For the text-containing cell, return its midpoint in [X, Y] coordinate format. 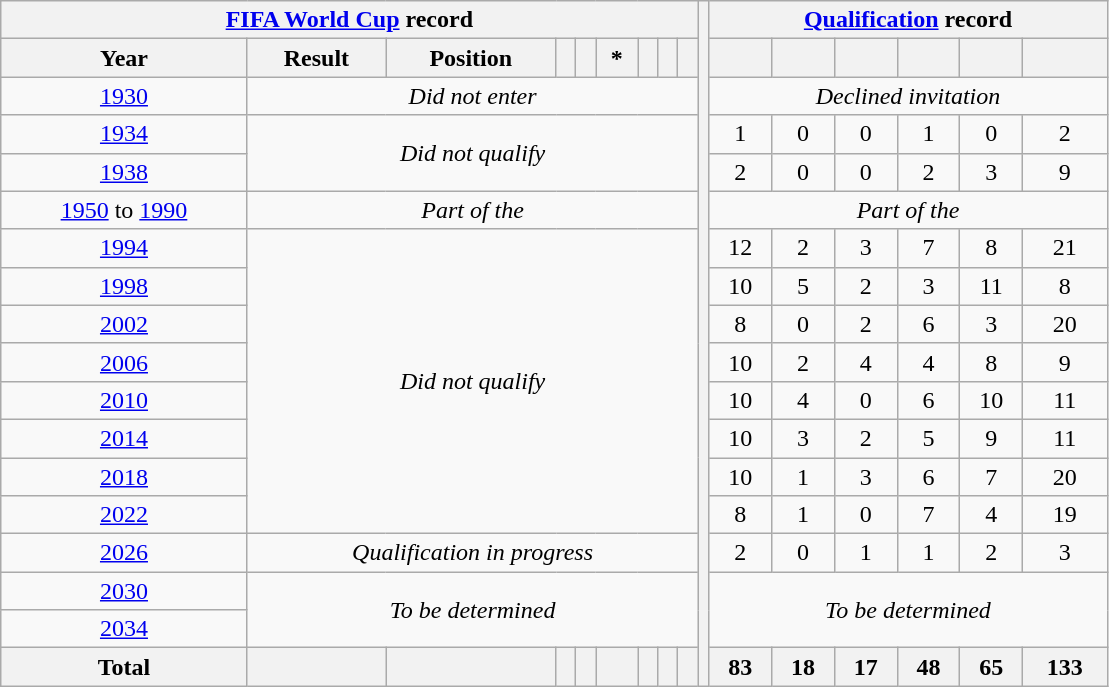
1998 [124, 286]
2030 [124, 591]
FIFA World Cup record [350, 20]
Qualification in progress [472, 553]
21 [1065, 248]
18 [804, 667]
1930 [124, 96]
1950 to 1990 [124, 210]
12 [740, 248]
Position [471, 58]
65 [992, 667]
17 [866, 667]
2018 [124, 477]
2010 [124, 400]
133 [1065, 667]
Result [316, 58]
2022 [124, 515]
1994 [124, 248]
Year [124, 58]
2014 [124, 438]
19 [1065, 515]
Did not enter [472, 96]
2034 [124, 629]
2026 [124, 553]
1934 [124, 134]
Declined invitation [908, 96]
48 [928, 667]
2006 [124, 362]
83 [740, 667]
2002 [124, 324]
* [617, 58]
Qualification record [908, 20]
Total [124, 667]
1938 [124, 172]
